Identify which cell holds the provided text, then report its [x, y] central coordinate. 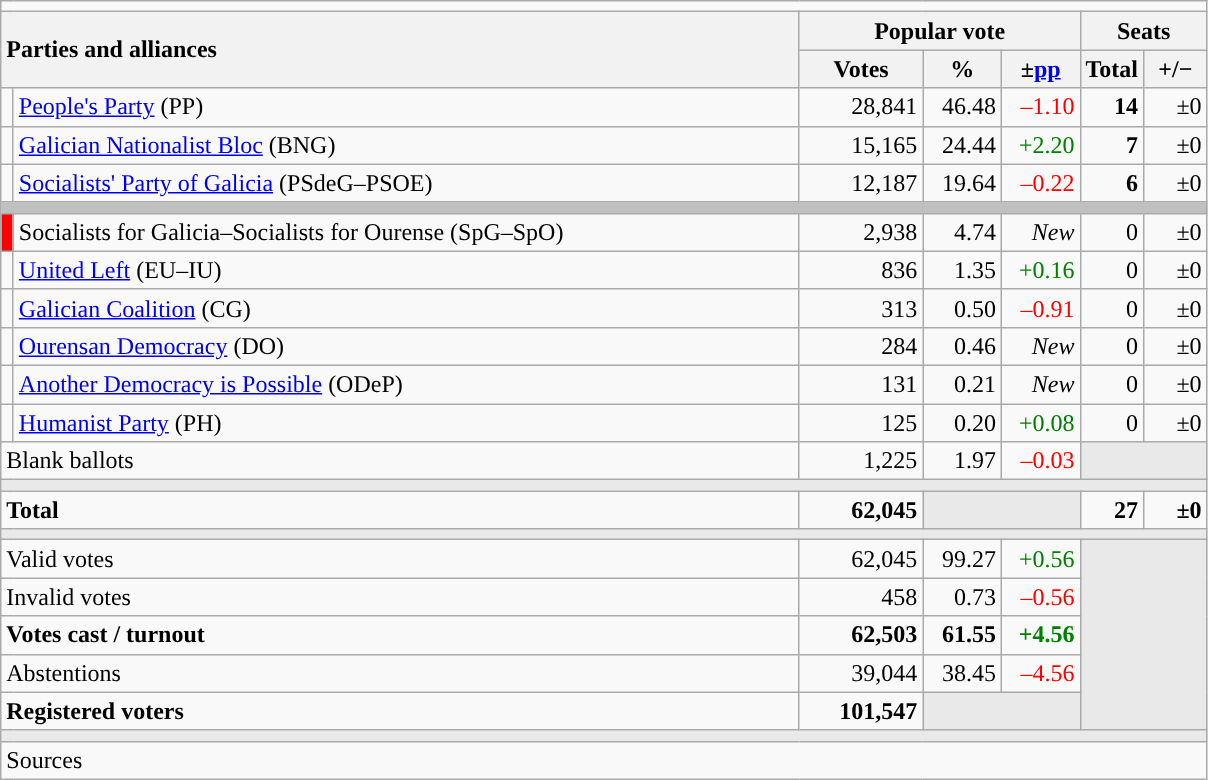
Votes cast / turnout [400, 635]
6 [1112, 183]
Seats [1144, 31]
Galician Nationalist Bloc (BNG) [406, 145]
125 [861, 423]
+0.08 [1040, 423]
+0.56 [1040, 559]
People's Party (PP) [406, 107]
Socialists' Party of Galicia (PSdeG–PSOE) [406, 183]
Registered voters [400, 711]
99.27 [962, 559]
Another Democracy is Possible (ODeP) [406, 384]
39,044 [861, 673]
19.64 [962, 183]
Socialists for Galicia–Socialists for Ourense (SpG–SpO) [406, 232]
±pp [1040, 69]
1,225 [861, 461]
101,547 [861, 711]
62,503 [861, 635]
+2.20 [1040, 145]
0.46 [962, 346]
284 [861, 346]
7 [1112, 145]
Sources [604, 760]
–0.03 [1040, 461]
12,187 [861, 183]
–1.10 [1040, 107]
Blank ballots [400, 461]
14 [1112, 107]
61.55 [962, 635]
Abstentions [400, 673]
46.48 [962, 107]
1.97 [962, 461]
2,938 [861, 232]
–0.56 [1040, 597]
–0.22 [1040, 183]
Humanist Party (PH) [406, 423]
+/− [1176, 69]
Popular vote [940, 31]
15,165 [861, 145]
28,841 [861, 107]
1.35 [962, 270]
0.73 [962, 597]
United Left (EU–IU) [406, 270]
–4.56 [1040, 673]
Galician Coalition (CG) [406, 308]
458 [861, 597]
836 [861, 270]
38.45 [962, 673]
0.50 [962, 308]
131 [861, 384]
Valid votes [400, 559]
24.44 [962, 145]
Invalid votes [400, 597]
27 [1112, 510]
% [962, 69]
+0.16 [1040, 270]
Votes [861, 69]
0.21 [962, 384]
0.20 [962, 423]
313 [861, 308]
–0.91 [1040, 308]
4.74 [962, 232]
Parties and alliances [400, 50]
Ourensan Democracy (DO) [406, 346]
+4.56 [1040, 635]
